Pinpoint the cell where the given text exists, returning its [X, Y] midpoint coordinate. 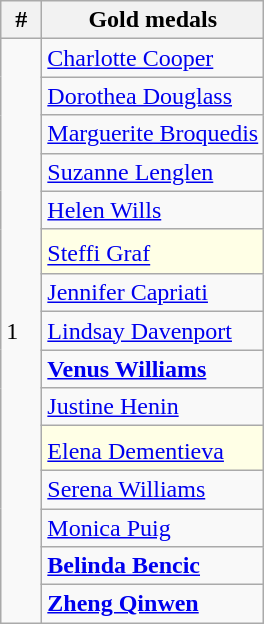
# [22, 20]
Belinda Bencic [153, 566]
Marguerite Broquedis [153, 134]
Charlotte Cooper [153, 58]
1 [22, 331]
Gold medals [153, 20]
Monica Puig [153, 528]
Lindsay Davenport [153, 331]
Zheng Qinwen [153, 604]
Venus Williams [153, 369]
Dorothea Douglass [153, 96]
Suzanne Lenglen [153, 172]
Serena Williams [153, 489]
Elena Dementieva [153, 448]
Steffi Graf [153, 252]
Helen Wills [153, 210]
Justine Henin [153, 407]
Jennifer Capriati [153, 293]
